From the cell containing the given text, extract its center point as (X, Y) coordinate. 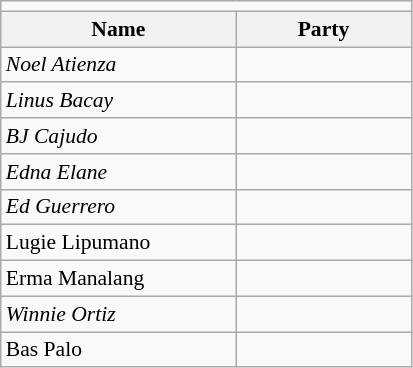
Bas Palo (118, 350)
Name (118, 29)
Linus Bacay (118, 101)
BJ Cajudo (118, 136)
Winnie Ortiz (118, 314)
Ed Guerrero (118, 207)
Lugie Lipumano (118, 243)
Party (324, 29)
Edna Elane (118, 172)
Noel Atienza (118, 65)
Erma Manalang (118, 279)
